Find where the given text appears and provide that cell's center as (X, Y) coordinate. 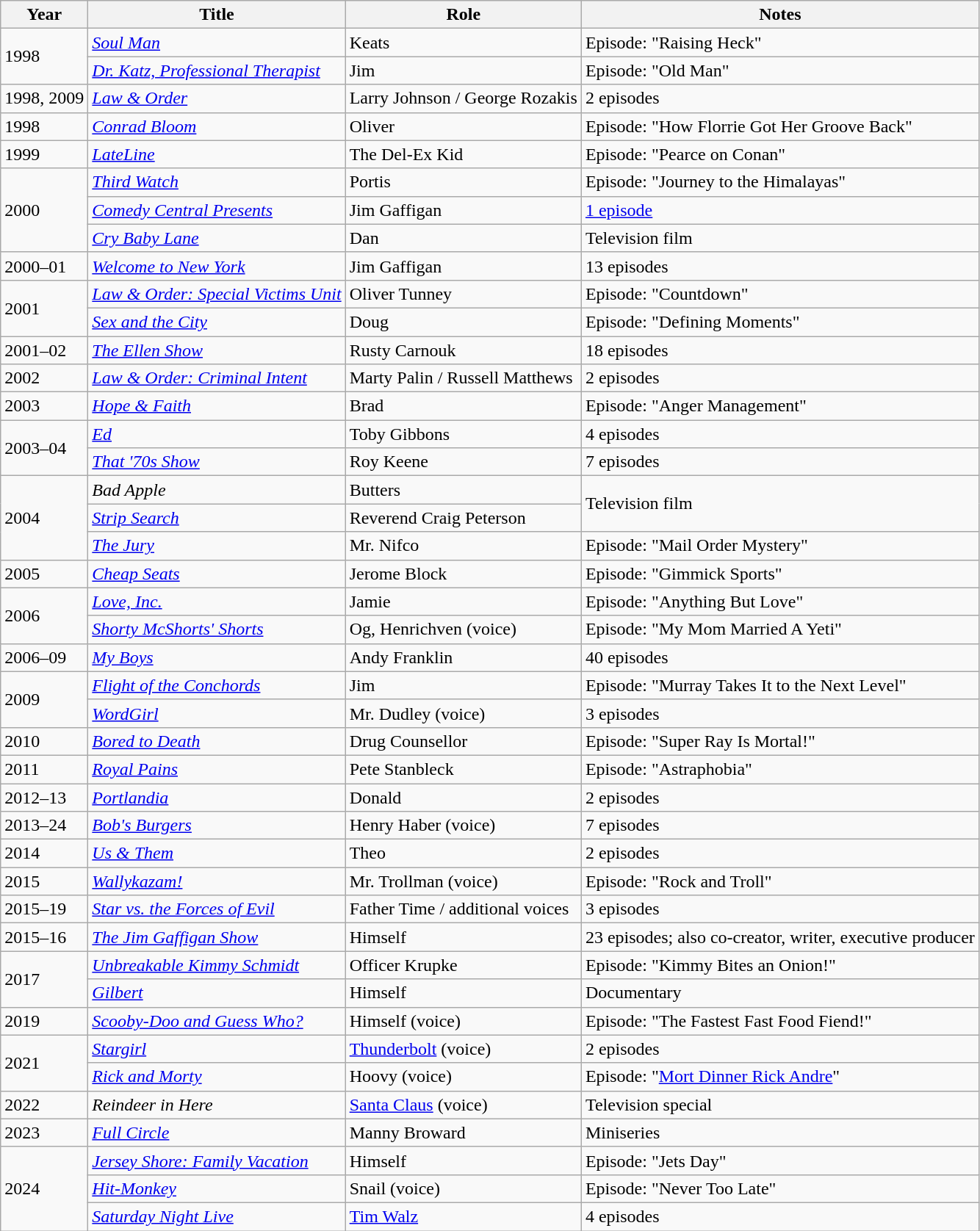
Episode: "Pearce on Conan" (780, 154)
Episode: "Kimmy Bites an Onion!" (780, 965)
2011 (44, 769)
Cry Baby Lane (217, 238)
2005 (44, 574)
Year (44, 15)
LateLine (217, 154)
2003–04 (44, 448)
Flight of the Conchords (217, 685)
Episode: "Anything But Love" (780, 602)
Sex and the City (217, 322)
Keats (463, 43)
2001–02 (44, 350)
Documentary (780, 993)
Episode: "Murray Takes It to the Next Level" (780, 685)
Brad (463, 406)
Full Circle (217, 1133)
Comedy Central Presents (217, 210)
2000–01 (44, 266)
My Boys (217, 657)
Episode: "Journey to the Himalayas" (780, 182)
Donald (463, 797)
Jersey Shore: Family Vacation (217, 1160)
2006–09 (44, 657)
Hit-Monkey (217, 1188)
Bad Apple (217, 490)
Episode: "Gimmick Sports" (780, 574)
The Del-Ex Kid (463, 154)
2023 (44, 1133)
Shorty McShorts' Shorts (217, 629)
2017 (44, 979)
Tim Walz (463, 1216)
Episode: "Raising Heck" (780, 43)
Oliver (463, 126)
Notes (780, 15)
Welcome to New York (217, 266)
Snail (voice) (463, 1188)
1999 (44, 154)
Doug (463, 322)
Dr. Katz, Professional Therapist (217, 71)
2014 (44, 853)
Episode: "Anger Management" (780, 406)
Episode: "How Florrie Got Her Groove Back" (780, 126)
2002 (44, 378)
Episode: "Defining Moments" (780, 322)
Oliver Tunney (463, 294)
Love, Inc. (217, 602)
Unbreakable Kimmy Schmidt (217, 965)
Jamie (463, 602)
Hoovy (voice) (463, 1077)
Law & Order: Criminal Intent (217, 378)
2015–19 (44, 909)
Stargirl (217, 1049)
The Jim Gaffigan Show (217, 937)
Larry Johnson / George Rozakis (463, 98)
Portlandia (217, 797)
2010 (44, 741)
Himself (voice) (463, 1021)
2021 (44, 1063)
Television special (780, 1105)
Scooby-Doo and Guess Who? (217, 1021)
Episode: "Countdown" (780, 294)
Episode: "Super Ray Is Mortal!" (780, 741)
Jerome Block (463, 574)
Dan (463, 238)
Episode: "The Fastest Fast Food Fiend!" (780, 1021)
Miniseries (780, 1133)
Reverend Craig Peterson (463, 518)
Theo (463, 853)
The Ellen Show (217, 350)
2003 (44, 406)
Rick and Morty (217, 1077)
Og, Henrichven (voice) (463, 629)
Andy Franklin (463, 657)
Portis (463, 182)
2024 (44, 1188)
2019 (44, 1021)
That '70s Show (217, 462)
40 episodes (780, 657)
Gilbert (217, 993)
Toby Gibbons (463, 434)
Father Time / additional voices (463, 909)
2015 (44, 881)
2004 (44, 518)
Butters (463, 490)
2013–24 (44, 826)
Pete Stanbleck (463, 769)
Conrad Bloom (217, 126)
Law & Order: Special Victims Unit (217, 294)
2012–13 (44, 797)
Bob's Burgers (217, 826)
Episode: "Jets Day" (780, 1160)
1998, 2009 (44, 98)
Us & Them (217, 853)
Bored to Death (217, 741)
13 episodes (780, 266)
Ed (217, 434)
Marty Palin / Russell Matthews (463, 378)
Drug Counsellor (463, 741)
Episode: "Mail Order Mystery" (780, 546)
Roy Keene (463, 462)
2009 (44, 699)
Manny Broward (463, 1133)
Henry Haber (voice) (463, 826)
Thunderbolt (voice) (463, 1049)
Cheap Seats (217, 574)
Wallykazam! (217, 881)
Episode: "Astraphobia" (780, 769)
Law & Order (217, 98)
Episode: "Old Man" (780, 71)
Episode: "Mort Dinner Rick Andre" (780, 1077)
2022 (44, 1105)
Mr. Dudley (voice) (463, 713)
1 episode (780, 210)
18 episodes (780, 350)
Officer Krupke (463, 965)
2001 (44, 308)
Role (463, 15)
Reindeer in Here (217, 1105)
The Jury (217, 546)
WordGirl (217, 713)
2006 (44, 615)
Soul Man (217, 43)
Hope & Faith (217, 406)
Saturday Night Live (217, 1216)
Mr. Trollman (voice) (463, 881)
2000 (44, 210)
Royal Pains (217, 769)
Episode: "My Mom Married A Yeti" (780, 629)
Title (217, 15)
23 episodes; also co-creator, writer, executive producer (780, 937)
Santa Claus (voice) (463, 1105)
2015–16 (44, 937)
Episode: "Never Too Late" (780, 1188)
Mr. Nifco (463, 546)
Strip Search (217, 518)
Rusty Carnouk (463, 350)
Episode: "Rock and Troll" (780, 881)
Third Watch (217, 182)
Star vs. the Forces of Evil (217, 909)
